Scan for the cell matching the given text and deliver its [x, y] coordinate at center. 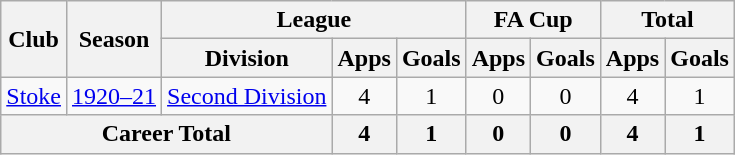
Division [247, 58]
Second Division [247, 96]
Career Total [166, 134]
Season [114, 39]
Stoke [34, 96]
FA Cup [533, 20]
1920–21 [114, 96]
Club [34, 39]
Total [667, 20]
League [314, 20]
